Detect which cell encompasses the target text, then output its (X, Y) center coordinate. 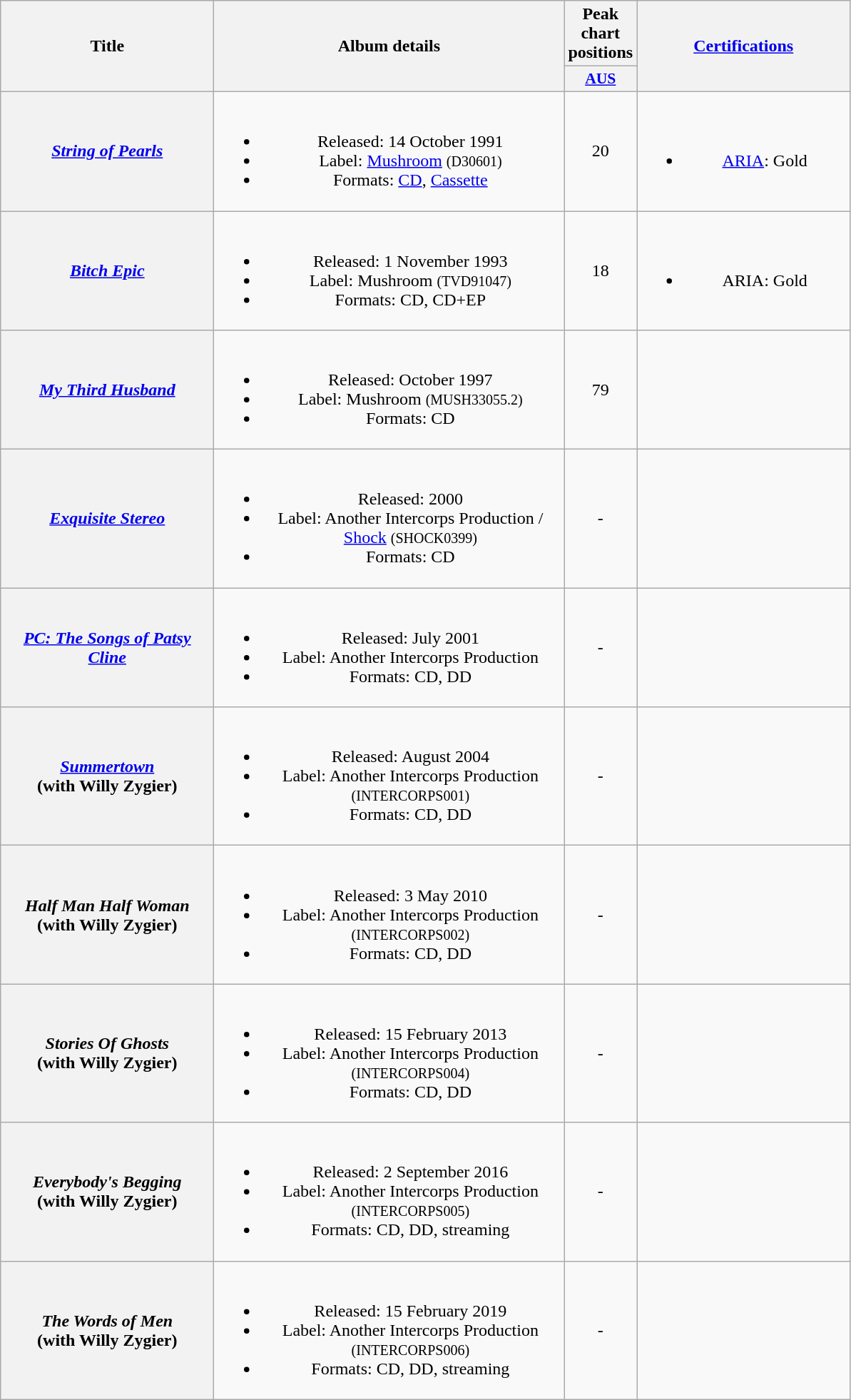
Album details (389, 46)
Exquisite Stereo (107, 519)
Peak chart positions (601, 34)
Released: August 2004Label: Another Intercorps Production (INTERCORPS001)Formats: CD, DD (389, 776)
Released: 1 November 1993Label: Mushroom (TVD91047) Formats: CD, CD+EP (389, 271)
The Words of Men(with Willy Zygier) (107, 1330)
Everybody's Begging(with Willy Zygier) (107, 1192)
Released: October 1997Label: Mushroom (MUSH33055.2)Formats: CD (389, 390)
Summertown(with Willy Zygier) (107, 776)
Released: 15 February 2013Label: Another Intercorps Production (INTERCORPS004)Formats: CD, DD (389, 1053)
Stories Of Ghosts(with Willy Zygier) (107, 1053)
String of Pearls (107, 151)
Half Man Half Woman(with Willy Zygier) (107, 915)
Title (107, 46)
Released: 2000Label: Another Intercorps Production / Shock (SHOCK0399)Formats: CD (389, 519)
Released: 2 September 2016Label: Another Intercorps Production (INTERCORPS005)Formats: CD, DD, streaming (389, 1192)
My Third Husband (107, 390)
20 (601, 151)
Released: 3 May 2010Label: Another Intercorps Production (INTERCORPS002)Formats: CD, DD (389, 915)
Bitch Epic (107, 271)
79 (601, 390)
AUS (601, 79)
Certifications (743, 46)
Released: 15 February 2019Label: Another Intercorps Production (INTERCORPS006)Formats: CD, DD, streaming (389, 1330)
PC: The Songs of Patsy Cline (107, 648)
Released: 14 October 1991Label: Mushroom (D30601)Formats: CD, Cassette (389, 151)
18 (601, 271)
Released: July 2001Label: Another Intercorps ProductionFormats: CD, DD (389, 648)
